Determine the [x, y] coordinate at the center of the cell enclosing the given text.  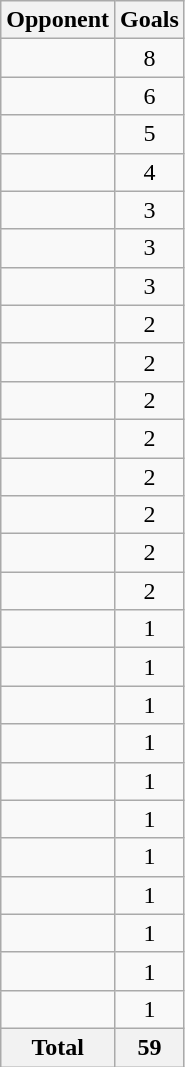
Goals [150, 20]
Opponent [58, 20]
4 [150, 172]
5 [150, 134]
Total [58, 1047]
8 [150, 58]
6 [150, 96]
59 [150, 1047]
